From the cell containing the given text, extract its center point as [x, y] coordinate. 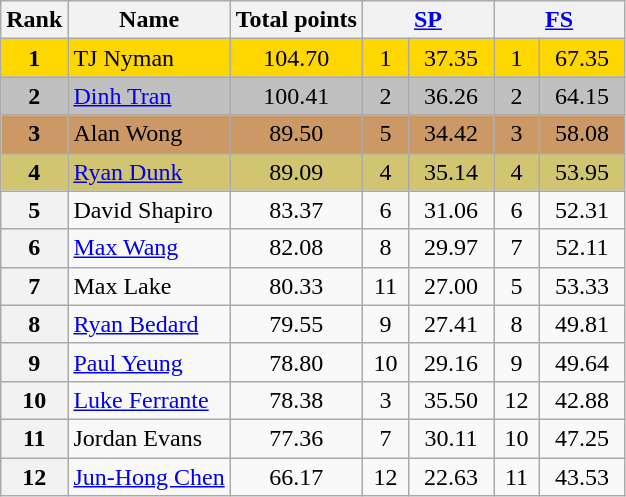
35.50 [450, 400]
Alan Wong [149, 134]
42.88 [582, 400]
Total points [296, 20]
89.50 [296, 134]
82.08 [296, 248]
66.17 [296, 477]
36.26 [450, 96]
Rank [34, 20]
53.95 [582, 172]
34.42 [450, 134]
31.06 [450, 210]
27.00 [450, 286]
52.31 [582, 210]
104.70 [296, 58]
67.35 [582, 58]
83.37 [296, 210]
Ryan Dunk [149, 172]
Dinh Tran [149, 96]
Ryan Bedard [149, 324]
TJ Nyman [149, 58]
100.41 [296, 96]
58.08 [582, 134]
Max Lake [149, 286]
35.14 [450, 172]
Paul Yeung [149, 362]
29.16 [450, 362]
89.09 [296, 172]
80.33 [296, 286]
78.80 [296, 362]
52.11 [582, 248]
47.25 [582, 438]
77.36 [296, 438]
Luke Ferrante [149, 400]
David Shapiro [149, 210]
53.33 [582, 286]
49.81 [582, 324]
Max Wang [149, 248]
43.53 [582, 477]
37.35 [450, 58]
FS [560, 20]
Name [149, 20]
22.63 [450, 477]
49.64 [582, 362]
Jordan Evans [149, 438]
SP [428, 20]
79.55 [296, 324]
30.11 [450, 438]
64.15 [582, 96]
Jun-Hong Chen [149, 477]
27.41 [450, 324]
29.97 [450, 248]
78.38 [296, 400]
